Identify which cell holds the provided text, then report its (X, Y) central coordinate. 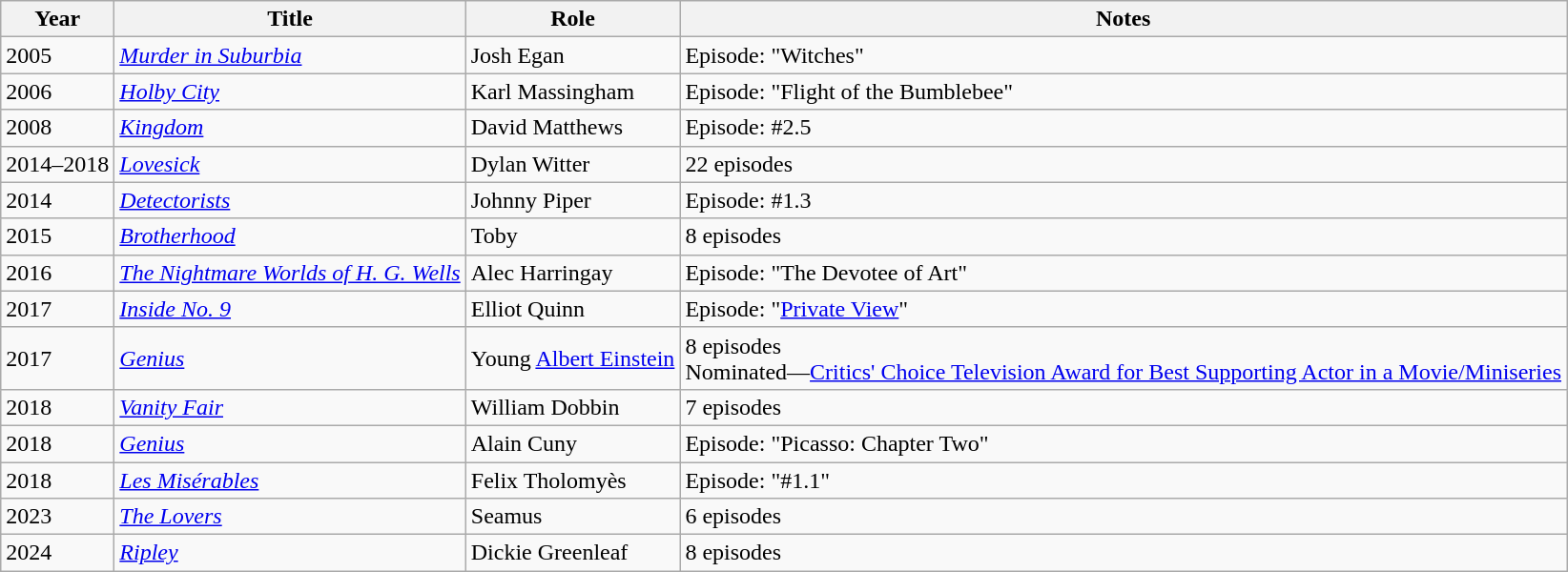
Episode: "Private View" (1124, 309)
Murder in Suburbia (290, 55)
Brotherhood (290, 236)
Alain Cuny (572, 443)
Episode: #2.5 (1124, 128)
2023 (57, 517)
Dylan Witter (572, 164)
Episode: "#1.1" (1124, 480)
Notes (1124, 19)
Josh Egan (572, 55)
Karl Massingham (572, 92)
Johnny Piper (572, 200)
David Matthews (572, 128)
22 episodes (1124, 164)
Inside No. 9 (290, 309)
2006 (57, 92)
7 episodes (1124, 407)
Role (572, 19)
William Dobbin (572, 407)
Dickie Greenleaf (572, 553)
Episode: "The Devotee of Art" (1124, 273)
Episode: "Witches" (1124, 55)
2016 (57, 273)
Ripley (290, 553)
Seamus (572, 517)
8 episodesNominated—Critics' Choice Television Award for Best Supporting Actor in a Movie/Miniseries (1124, 358)
2014 (57, 200)
2015 (57, 236)
Episode: "Picasso: Chapter Two" (1124, 443)
Young Albert Einstein (572, 358)
The Lovers (290, 517)
Lovesick (290, 164)
Title (290, 19)
6 episodes (1124, 517)
Toby (572, 236)
The Nightmare Worlds of H. G. Wells (290, 273)
2014–2018 (57, 164)
Elliot Quinn (572, 309)
2024 (57, 553)
Episode: "Flight of the Bumblebee" (1124, 92)
2008 (57, 128)
Vanity Fair (290, 407)
Episode: #1.3 (1124, 200)
Detectorists (290, 200)
Holby City (290, 92)
Les Misérables (290, 480)
Year (57, 19)
2005 (57, 55)
Kingdom (290, 128)
Alec Harringay (572, 273)
Felix Tholomyès (572, 480)
